Provide the [x, y] coordinate of the cell's center where the given text is located.  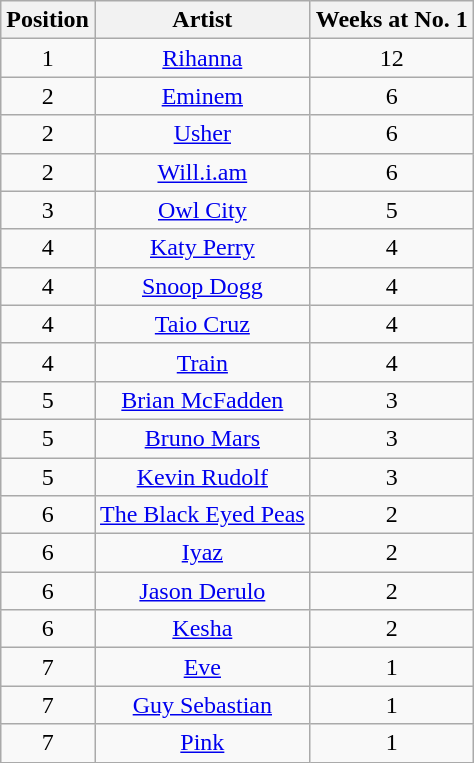
Rihanna [202, 58]
Jason Derulo [202, 591]
Eminem [202, 96]
Guy Sebastian [202, 705]
Position [48, 20]
Artist [202, 20]
Owl City [202, 210]
Brian McFadden [202, 400]
Iyaz [202, 553]
Usher [202, 134]
Train [202, 362]
Pink [202, 743]
Eve [202, 667]
Taio Cruz [202, 324]
Kevin Rudolf [202, 477]
The Black Eyed Peas [202, 515]
Weeks at No. 1 [392, 20]
12 [392, 58]
Kesha [202, 629]
Bruno Mars [202, 438]
Will.i.am [202, 172]
Snoop Dogg [202, 286]
Katy Perry [202, 248]
